Output the [x, y] coordinate of the center of the cell containing the given text.  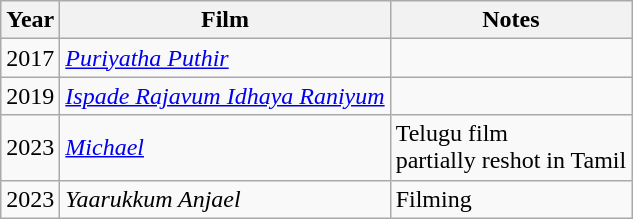
2017 [30, 58]
2019 [30, 96]
Michael [225, 148]
Yaarukkum Anjael [225, 199]
Puriyatha Puthir [225, 58]
Filming [511, 199]
Notes [511, 20]
Year [30, 20]
Film [225, 20]
Ispade Rajavum Idhaya Raniyum [225, 96]
Telugu filmpartially reshot in Tamil [511, 148]
